Return the [X, Y] coordinate for the center point of the cell that contains the specified text.  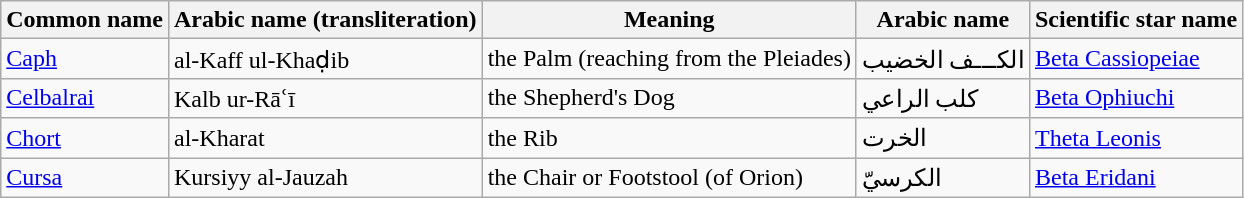
Kursiyy al-Jauzah [325, 178]
the Shepherd's Dog [669, 98]
الكـــف الخضيب [942, 59]
Beta Eridani [1136, 178]
Celbalrai [85, 98]
Beta Cassiopeiae [1136, 59]
Theta Leonis [1136, 138]
Meaning [669, 20]
Cursa [85, 178]
Caph [85, 59]
the Rib [669, 138]
the Palm (reaching from the Pleiades) [669, 59]
الخرت [942, 138]
Beta Ophiuchi [1136, 98]
Kalb ur-Rāʿī [325, 98]
Scientific star name [1136, 20]
كلب الراعي [942, 98]
the Chair or Footstool (of Orion) [669, 178]
Common name [85, 20]
Arabic name [942, 20]
al-Kaff ul-Khaḍib [325, 59]
al-Kharat [325, 138]
Chort [85, 138]
Arabic name (transliteration) [325, 20]
الكرسيّ [942, 178]
